Pinpoint the cell where the given text exists, returning its (X, Y) midpoint coordinate. 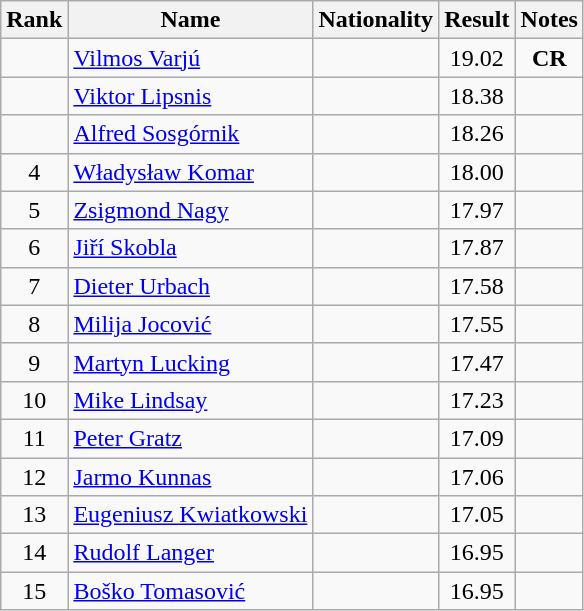
Mike Lindsay (190, 400)
17.47 (477, 362)
11 (34, 438)
Alfred Sosgórnik (190, 134)
Jarmo Kunnas (190, 477)
17.87 (477, 248)
6 (34, 248)
18.00 (477, 172)
Peter Gratz (190, 438)
Result (477, 20)
Martyn Lucking (190, 362)
14 (34, 553)
17.05 (477, 515)
Władysław Komar (190, 172)
Nationality (376, 20)
18.26 (477, 134)
Jiří Skobla (190, 248)
7 (34, 286)
17.58 (477, 286)
17.55 (477, 324)
Boško Tomasović (190, 591)
8 (34, 324)
15 (34, 591)
Name (190, 20)
Rudolf Langer (190, 553)
17.06 (477, 477)
Vilmos Varjú (190, 58)
Eugeniusz Kwiatkowski (190, 515)
Dieter Urbach (190, 286)
Zsigmond Nagy (190, 210)
5 (34, 210)
Viktor Lipsnis (190, 96)
Milija Jocović (190, 324)
13 (34, 515)
Rank (34, 20)
17.23 (477, 400)
Notes (549, 20)
12 (34, 477)
19.02 (477, 58)
17.97 (477, 210)
10 (34, 400)
9 (34, 362)
18.38 (477, 96)
CR (549, 58)
17.09 (477, 438)
4 (34, 172)
